For the text-containing cell, return its midpoint in (X, Y) coordinate format. 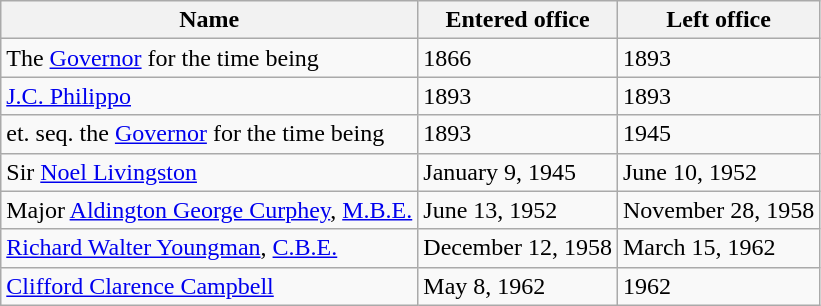
January 9, 1945 (518, 172)
June 10, 1952 (718, 172)
The Governor for the time being (210, 58)
1945 (718, 134)
Name (210, 20)
1962 (718, 286)
Entered office (518, 20)
May 8, 1962 (518, 286)
June 13, 1952 (518, 210)
Major Aldington George Curphey, M.B.E. (210, 210)
December 12, 1958 (518, 248)
Sir Noel Livingston (210, 172)
Clifford Clarence Campbell (210, 286)
March 15, 1962 (718, 248)
Left office (718, 20)
et. seq. the Governor for the time being (210, 134)
Richard Walter Youngman, C.B.E. (210, 248)
J.C. Philippo (210, 96)
1866 (518, 58)
November 28, 1958 (718, 210)
